Return the [x, y] coordinate for the center point of the cell that contains the specified text.  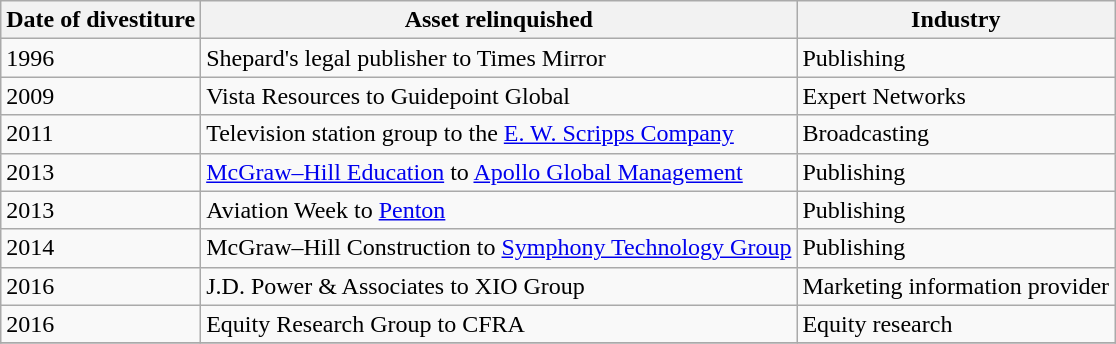
Broadcasting [956, 134]
Marketing information provider [956, 286]
Equity Research Group to CFRA [499, 324]
2011 [101, 134]
Expert Networks [956, 96]
2009 [101, 96]
Asset relinquished [499, 20]
Vista Resources to Guidepoint Global [499, 96]
Industry [956, 20]
2014 [101, 248]
Aviation Week to Penton [499, 210]
Shepard's legal publisher to Times Mirror [499, 58]
McGraw–Hill Education to Apollo Global Management [499, 172]
1996 [101, 58]
Television station group to the E. W. Scripps Company [499, 134]
J.D. Power & Associates to XIO Group [499, 286]
Date of divestiture [101, 20]
Equity research [956, 324]
McGraw–Hill Construction to Symphony Technology Group [499, 248]
